Search for the cell housing the specified text and yield its (X, Y) center coordinate. 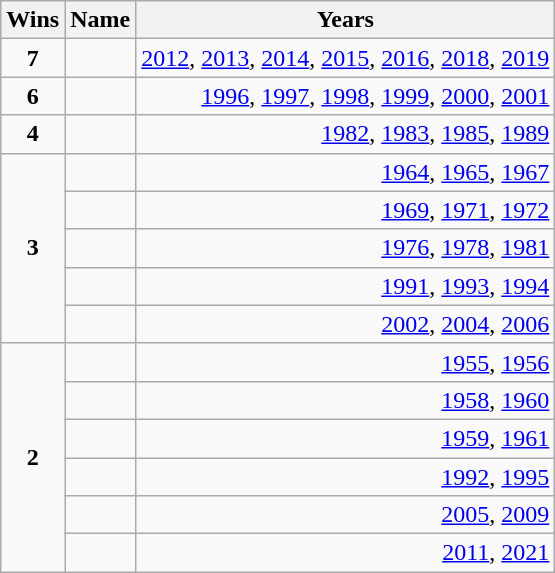
2011, 2021 (346, 553)
2 (33, 457)
1976, 1978, 1981 (346, 248)
2012, 2013, 2014, 2015, 2016, 2018, 2019 (346, 58)
1955, 1956 (346, 362)
7 (33, 58)
1958, 1960 (346, 400)
1996, 1997, 1998, 1999, 2000, 2001 (346, 96)
4 (33, 134)
1959, 1961 (346, 438)
Years (346, 20)
Name (100, 20)
1964, 1965, 1967 (346, 172)
1991, 1993, 1994 (346, 286)
1969, 1971, 1972 (346, 210)
1982, 1983, 1985, 1989 (346, 134)
3 (33, 248)
Wins (33, 20)
2002, 2004, 2006 (346, 324)
6 (33, 96)
2005, 2009 (346, 515)
1992, 1995 (346, 477)
